Determine the (X, Y) coordinate at the center of the cell enclosing the given text.  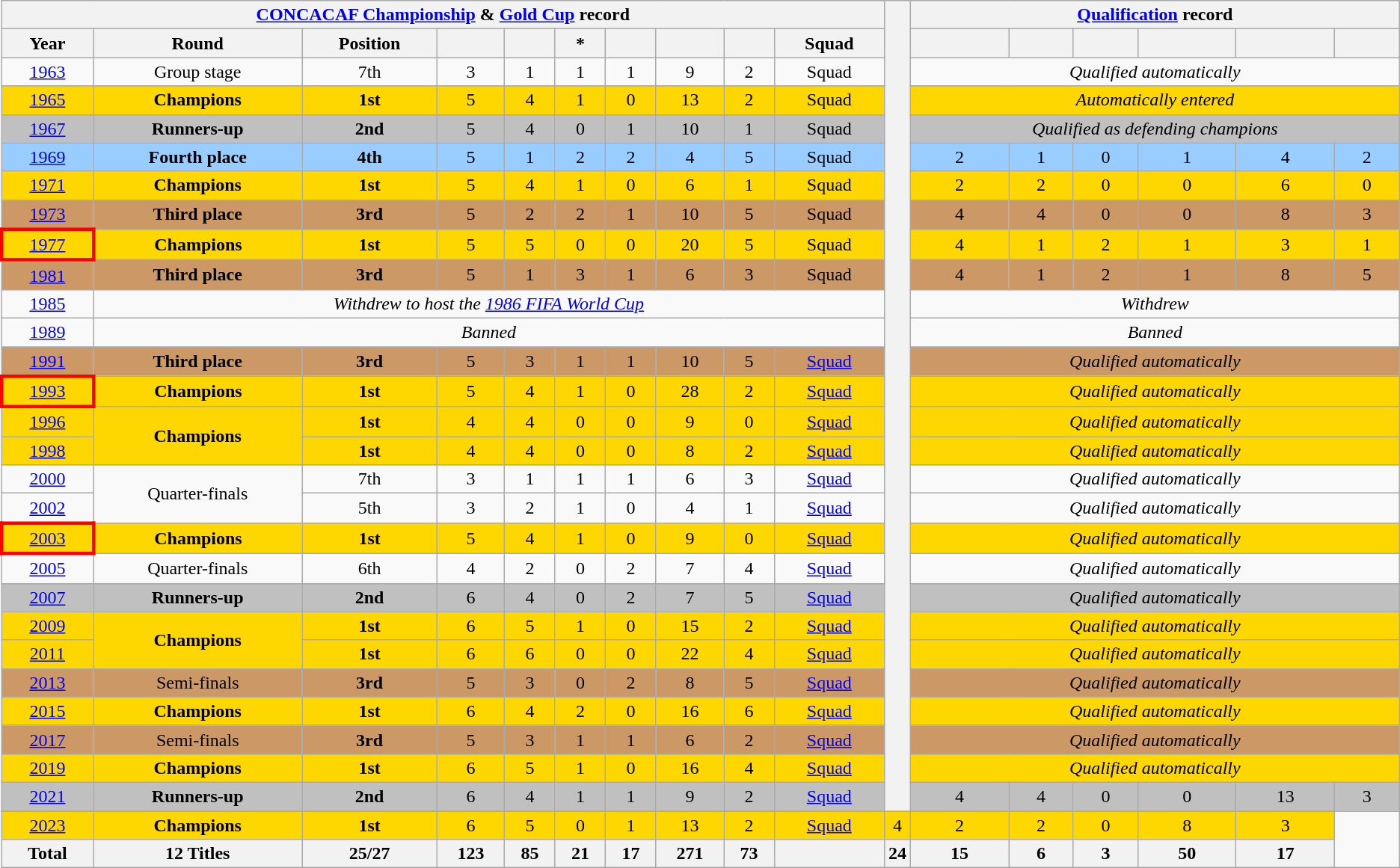
Qualification record (1155, 15)
Total (47, 854)
2000 (47, 479)
Qualified as defending champions (1155, 129)
1969 (47, 157)
2023 (47, 825)
2011 (47, 654)
28 (690, 392)
6th (369, 568)
Withdrew (1155, 304)
22 (690, 654)
1977 (47, 245)
73 (749, 854)
* (580, 43)
123 (471, 854)
1963 (47, 72)
1973 (47, 215)
2015 (47, 711)
Group stage (197, 72)
2003 (47, 538)
2002 (47, 508)
1967 (47, 129)
1981 (47, 275)
2021 (47, 796)
1998 (47, 451)
Withdrew to host the 1986 FIFA World Cup (488, 304)
25/27 (369, 854)
2007 (47, 597)
CONCACAF Championship & Gold Cup record (443, 15)
1993 (47, 392)
2019 (47, 768)
1971 (47, 185)
2005 (47, 568)
Round (197, 43)
12 Titles (197, 854)
2013 (47, 683)
2017 (47, 739)
1996 (47, 422)
271 (690, 854)
Automatically entered (1155, 100)
Position (369, 43)
1965 (47, 100)
21 (580, 854)
24 (897, 854)
20 (690, 245)
85 (529, 854)
1989 (47, 332)
Year (47, 43)
5th (369, 508)
1991 (47, 362)
50 (1188, 854)
1985 (47, 304)
Fourth place (197, 157)
2009 (47, 626)
4th (369, 157)
